Search for the cell housing the specified text and yield its (X, Y) center coordinate. 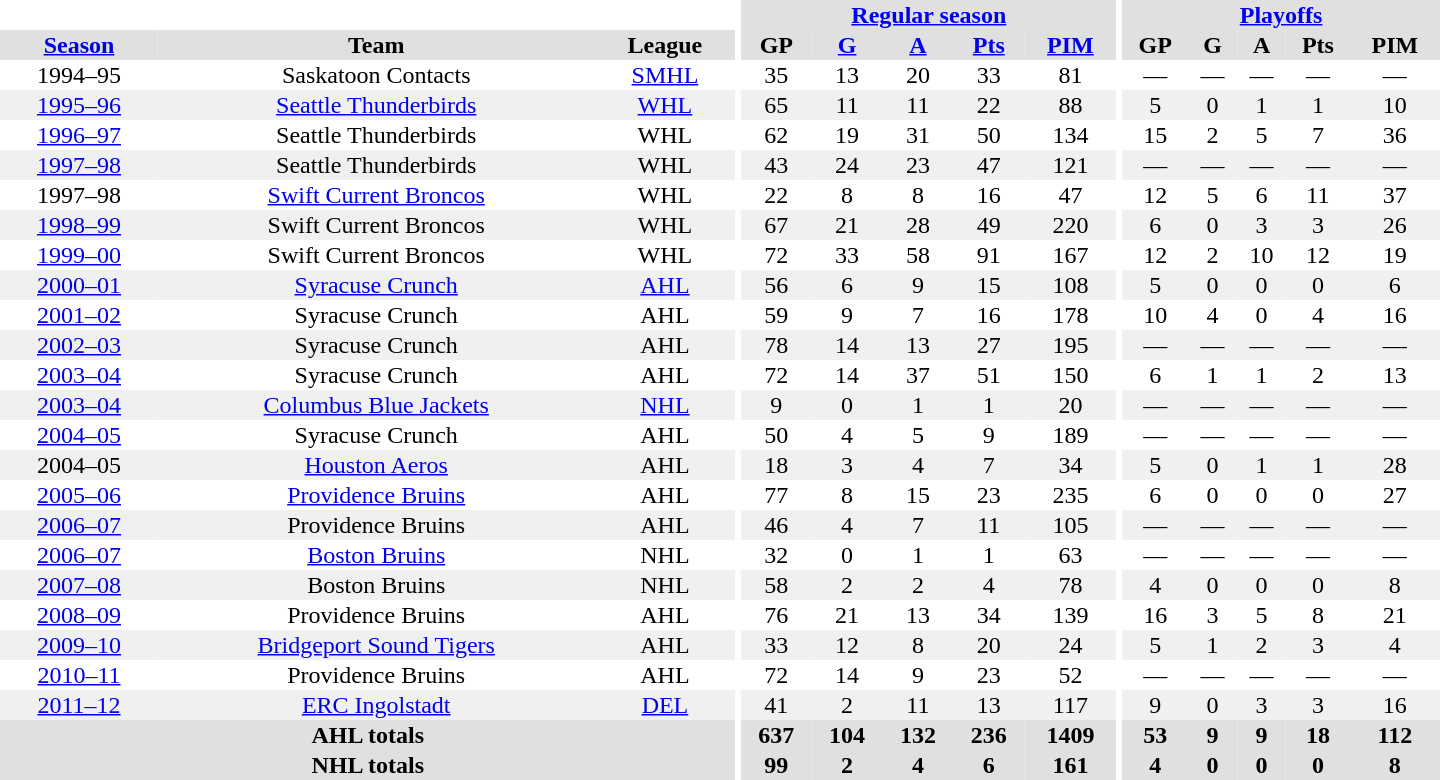
167 (1070, 255)
220 (1070, 225)
26 (1395, 225)
117 (1070, 705)
2007–08 (79, 585)
637 (776, 735)
195 (1070, 345)
108 (1070, 285)
88 (1070, 105)
2005–06 (79, 495)
189 (1070, 435)
65 (776, 105)
1996–97 (79, 135)
31 (918, 135)
Regular season (929, 15)
63 (1070, 555)
36 (1395, 135)
56 (776, 285)
Columbus Blue Jackets (376, 405)
53 (1155, 735)
1998–99 (79, 225)
1409 (1070, 735)
91 (988, 255)
112 (1395, 735)
104 (848, 735)
134 (1070, 135)
235 (1070, 495)
67 (776, 225)
Saskatoon Contacts (376, 75)
121 (1070, 165)
2009–10 (79, 645)
Houston Aeros (376, 465)
2001–02 (79, 315)
League (664, 45)
2000–01 (79, 285)
1995–96 (79, 105)
SMHL (664, 75)
51 (988, 375)
52 (1070, 675)
Team (376, 45)
178 (1070, 315)
150 (1070, 375)
99 (776, 765)
AHL totals (368, 735)
2002–03 (79, 345)
1994–95 (79, 75)
Bridgeport Sound Tigers (376, 645)
2011–12 (79, 705)
1999–00 (79, 255)
ERC Ingolstadt (376, 705)
105 (1070, 525)
NHL totals (368, 765)
77 (776, 495)
161 (1070, 765)
2008–09 (79, 615)
Season (79, 45)
43 (776, 165)
236 (988, 735)
76 (776, 615)
49 (988, 225)
41 (776, 705)
139 (1070, 615)
DEL (664, 705)
59 (776, 315)
32 (776, 555)
46 (776, 525)
Playoffs (1281, 15)
81 (1070, 75)
62 (776, 135)
35 (776, 75)
2010–11 (79, 675)
132 (918, 735)
